Provide the [x, y] coordinate of the cell's center where the given text is located.  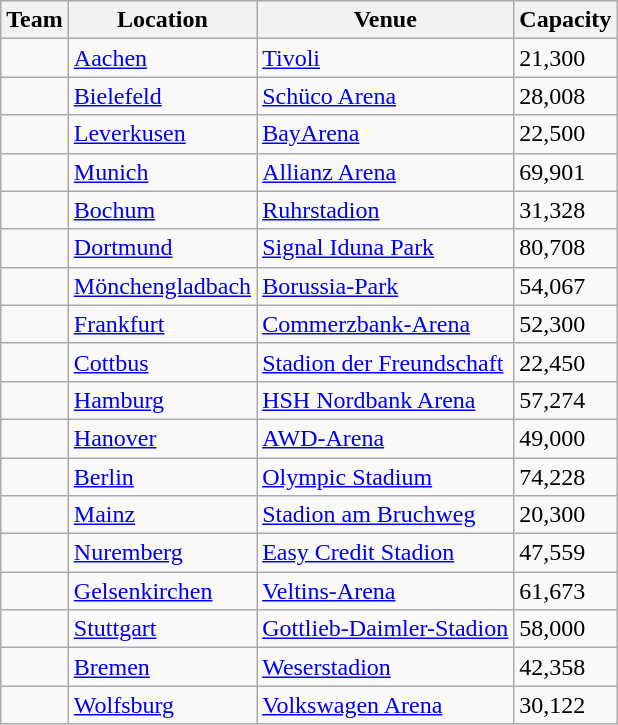
Allianz Arena [386, 172]
AWD-Arena [386, 438]
Leverkusen [162, 134]
Olympic Stadium [386, 477]
Stadion der Freundschaft [386, 362]
22,450 [566, 362]
30,122 [566, 705]
Cottbus [162, 362]
21,300 [566, 58]
74,228 [566, 477]
49,000 [566, 438]
80,708 [566, 248]
Weserstadion [386, 667]
Signal Iduna Park [386, 248]
Tivoli [386, 58]
Aachen [162, 58]
Gottlieb-Daimler-Stadion [386, 629]
Veltins-Arena [386, 591]
57,274 [566, 400]
Mainz [162, 515]
Dortmund [162, 248]
Hanover [162, 438]
Bielefeld [162, 96]
28,008 [566, 96]
47,559 [566, 553]
Mönchengladbach [162, 286]
Stadion am Bruchweg [386, 515]
54,067 [566, 286]
Venue [386, 20]
31,328 [566, 210]
Schüco Arena [386, 96]
22,500 [566, 134]
58,000 [566, 629]
Ruhrstadion [386, 210]
BayArena [386, 134]
52,300 [566, 324]
61,673 [566, 591]
Wolfsburg [162, 705]
Nuremberg [162, 553]
69,901 [566, 172]
Capacity [566, 20]
Commerzbank-Arena [386, 324]
Bremen [162, 667]
Borussia-Park [386, 286]
Team [35, 20]
Frankfurt [162, 324]
Munich [162, 172]
20,300 [566, 515]
Bochum [162, 210]
Hamburg [162, 400]
Gelsenkirchen [162, 591]
Berlin [162, 477]
Location [162, 20]
Stuttgart [162, 629]
HSH Nordbank Arena [386, 400]
Volkswagen Arena [386, 705]
Easy Credit Stadion [386, 553]
42,358 [566, 667]
